Return [x, y] of the center of cell containing provided text 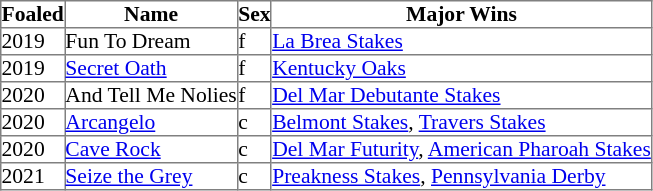
La Brea Stakes [461, 42]
Kentucky Oaks [461, 68]
Fun To Dream [152, 42]
Seize the Grey [152, 176]
Foaled [33, 14]
Arcangelo [152, 122]
Major Wins [461, 14]
Cave Rock [152, 150]
Name [152, 14]
Secret Oath [152, 68]
Sex [254, 14]
Del Mar Debutante Stakes [461, 96]
2021 [33, 176]
Belmont Stakes, Travers Stakes [461, 122]
Del Mar Futurity, American Pharoah Stakes [461, 150]
Preakness Stakes, Pennsylvania Derby [461, 176]
And Tell Me Nolies [152, 96]
